Search for the cell housing the specified text and yield its (X, Y) center coordinate. 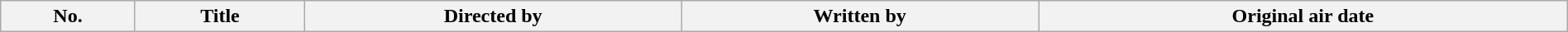
Directed by (493, 16)
No. (68, 16)
Original air date (1303, 16)
Title (220, 16)
Written by (860, 16)
